Return the (X, Y) coordinate for the center point of the cell that contains the specified text.  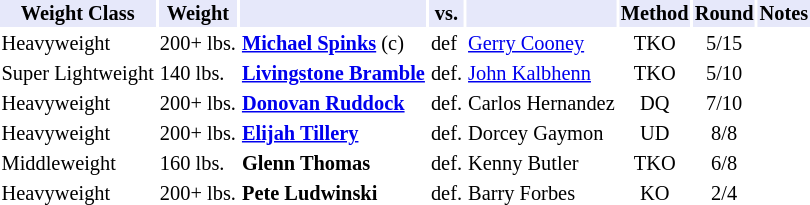
def (446, 44)
Elijah Tillery (333, 134)
140 lbs. (198, 74)
DQ (654, 104)
5/10 (724, 74)
vs. (446, 14)
Weight Class (78, 14)
Weight (198, 14)
Glenn Thomas (333, 164)
Dorcey Gaymon (542, 134)
Carlos Hernandez (542, 104)
Kenny Butler (542, 164)
Round (724, 14)
160 lbs. (198, 164)
8/8 (724, 134)
7/10 (724, 104)
Michael Spinks (c) (333, 44)
Middleweight (78, 164)
6/8 (724, 164)
Method (654, 14)
Notes (784, 14)
Livingstone Bramble (333, 74)
Super Lightweight (78, 74)
5/15 (724, 44)
Gerry Cooney (542, 44)
UD (654, 134)
Donovan Ruddock (333, 104)
John Kalbhenn (542, 74)
